Provide the (X, Y) coordinate of the cell's center where the given text is located.  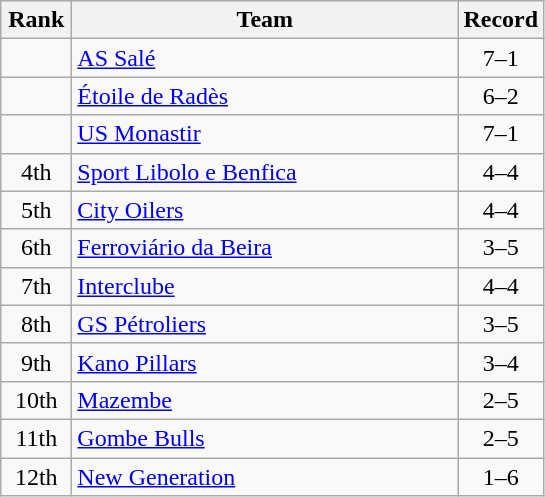
5th (36, 210)
Étoile de Radès (265, 96)
Sport Libolo e Benfica (265, 172)
10th (36, 400)
AS Salé (265, 58)
12th (36, 477)
8th (36, 324)
City Oilers (265, 210)
US Monastir (265, 134)
Rank (36, 20)
1–6 (501, 477)
Team (265, 20)
3–4 (501, 362)
6–2 (501, 96)
Kano Pillars (265, 362)
Gombe Bulls (265, 438)
6th (36, 248)
Record (501, 20)
Ferroviário da Beira (265, 248)
GS Pétroliers (265, 324)
Interclube (265, 286)
11th (36, 438)
7th (36, 286)
New Generation (265, 477)
4th (36, 172)
Mazembe (265, 400)
9th (36, 362)
